Locate the cell with the specified text and output its [X, Y] center coordinate. 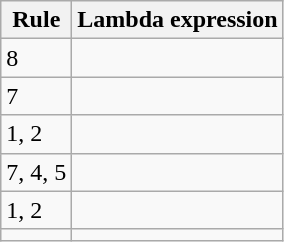
7 [36, 96]
Lambda expression [178, 20]
8 [36, 58]
Rule [36, 20]
7, 4, 5 [36, 172]
